Detect which cell encompasses the target text, then output its (X, Y) center coordinate. 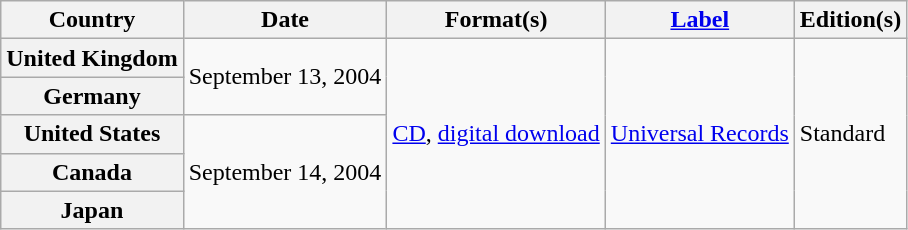
Standard (850, 134)
Format(s) (496, 20)
Country (92, 20)
Date (285, 20)
Universal Records (700, 134)
Edition(s) (850, 20)
Japan (92, 210)
Germany (92, 96)
Canada (92, 172)
Label (700, 20)
United States (92, 134)
CD, digital download (496, 134)
September 14, 2004 (285, 172)
September 13, 2004 (285, 77)
United Kingdom (92, 58)
